Extract the (x, y) coordinate from the center of the cell holding the provided text.  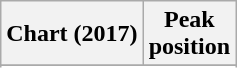
Chart (2017) (72, 34)
Peakposition (189, 34)
